For the text-containing cell, return its midpoint in [x, y] coordinate format. 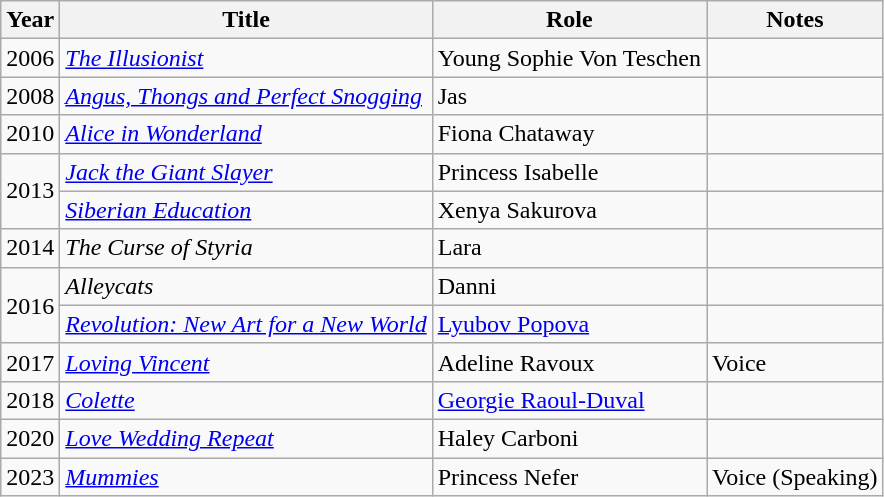
Danni [569, 286]
Alleycats [246, 286]
Love Wedding Repeat [246, 438]
Adeline Ravoux [569, 362]
2023 [30, 477]
Lyubov Popova [569, 324]
2020 [30, 438]
2006 [30, 58]
Siberian Education [246, 210]
2016 [30, 305]
Role [569, 20]
Angus, Thongs and Perfect Snogging [246, 96]
Jack the Giant Slayer [246, 172]
Title [246, 20]
Xenya Sakurova [569, 210]
2013 [30, 191]
2017 [30, 362]
Georgie Raoul-Duval [569, 400]
Princess Nefer [569, 477]
The Curse of Styria [246, 248]
Young Sophie Von Teschen [569, 58]
2014 [30, 248]
Loving Vincent [246, 362]
Revolution: New Art for a New World [246, 324]
2008 [30, 96]
The Illusionist [246, 58]
Voice (Speaking) [796, 477]
Lara [569, 248]
Colette [246, 400]
Mummies [246, 477]
Princess Isabelle [569, 172]
2018 [30, 400]
Fiona Chataway [569, 134]
2010 [30, 134]
Jas [569, 96]
Year [30, 20]
Voice [796, 362]
Notes [796, 20]
Alice in Wonderland [246, 134]
Haley Carboni [569, 438]
